Provide the (X, Y) coordinate of the cell's center where the given text is located.  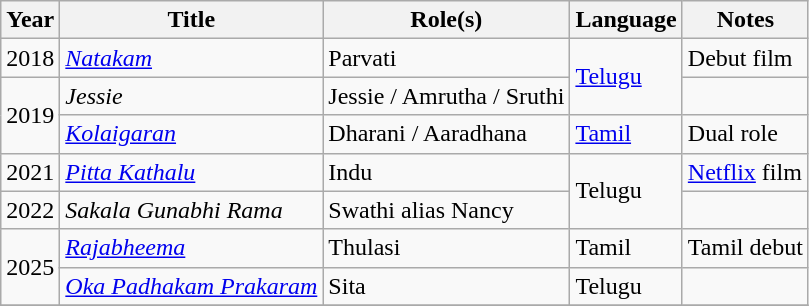
Kolaigaran (192, 134)
Notes (745, 20)
Natakam (192, 58)
Swathi alias Nancy (446, 210)
2022 (30, 210)
Pitta Kathalu (192, 172)
2019 (30, 115)
Sakala Gunabhi Rama (192, 210)
Sita (446, 286)
Jessie (192, 96)
Dual role (745, 134)
Parvati (446, 58)
Language (626, 20)
2021 (30, 172)
Year (30, 20)
Debut film (745, 58)
Oka Padhakam Prakaram (192, 286)
Tamil debut (745, 248)
Jessie / Amrutha / Sruthi (446, 96)
Netflix film (745, 172)
Title (192, 20)
2018 (30, 58)
Rajabheema (192, 248)
Indu (446, 172)
2025 (30, 267)
Thulasi (446, 248)
Role(s) (446, 20)
Dharani / Aaradhana (446, 134)
